Return the [x, y] coordinate for the center point of the cell that contains the specified text.  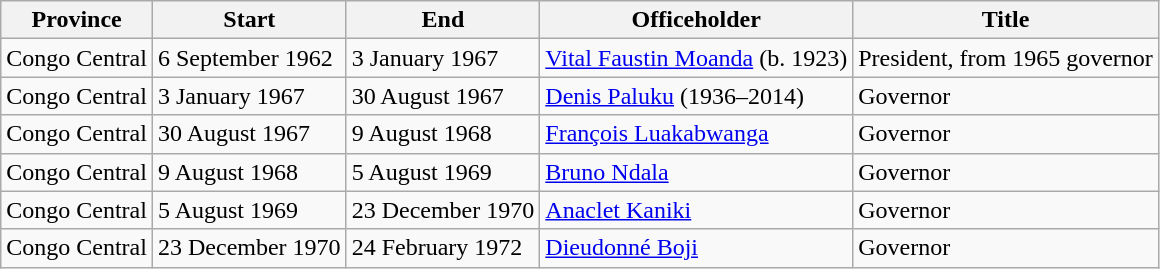
Bruno Ndala [696, 172]
President, from 1965 governor [1006, 58]
24 February 1972 [443, 248]
Vital Faustin Moanda (b. 1923) [696, 58]
Province [77, 20]
Denis Paluku (1936–2014) [696, 96]
Anaclet Kaniki [696, 210]
6 September 1962 [249, 58]
Officeholder [696, 20]
End [443, 20]
Start [249, 20]
François Luakabwanga [696, 134]
Dieudonné Boji [696, 248]
Title [1006, 20]
